Provide the [X, Y] coordinate of the cell's center where the given text is located.  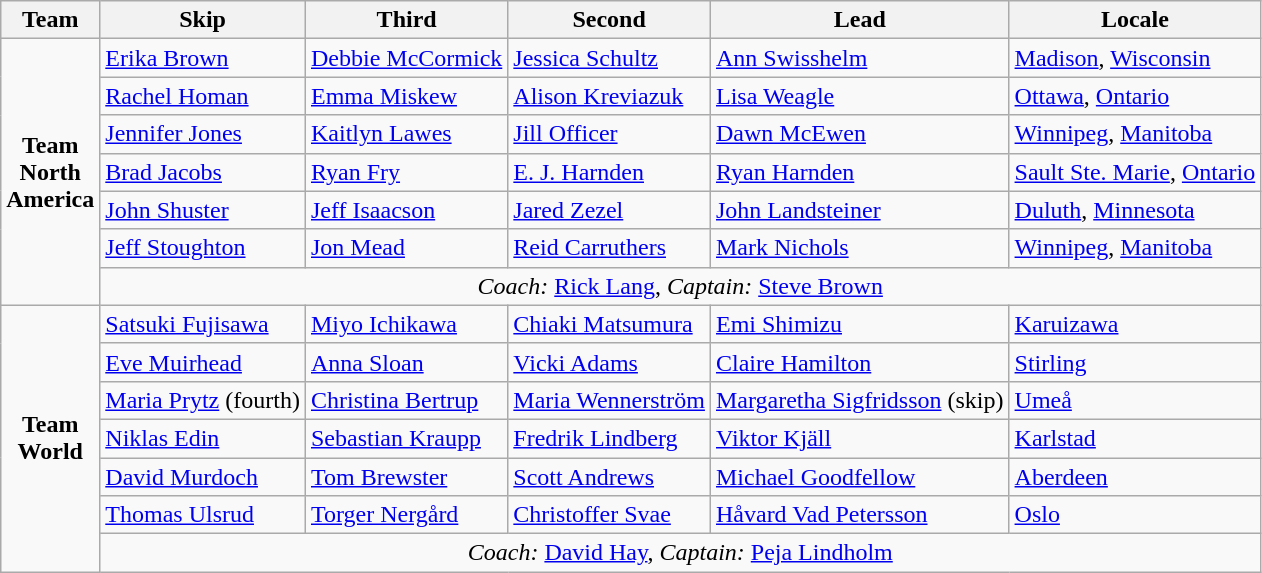
Emi Shimizu [860, 324]
Fredrik Lindberg [610, 438]
Dawn McEwen [860, 134]
Chiaki Matsumura [610, 324]
Reid Carruthers [610, 248]
Stirling [1135, 362]
Vicki Adams [610, 362]
Jill Officer [610, 134]
Eve Muirhead [203, 362]
Third [406, 20]
Oslo [1135, 515]
Satsuki Fujisawa [203, 324]
Tom Brewster [406, 477]
E. J. Harnden [610, 172]
Erika Brown [203, 58]
Rachel Homan [203, 96]
Skip [203, 20]
Viktor Kjäll [860, 438]
Margaretha Sigfridsson (skip) [860, 400]
Jared Zezel [610, 210]
Madison, Wisconsin [1135, 58]
Sebastian Kraupp [406, 438]
Ottawa, Ontario [1135, 96]
David Murdoch [203, 477]
Jessica Schultz [610, 58]
Maria Wennerström [610, 400]
Håvard Vad Petersson [860, 515]
Christoffer Svae [610, 515]
Jeff Stoughton [203, 248]
Maria Prytz (fourth) [203, 400]
Torger Nergård [406, 515]
Thomas Ulsrud [203, 515]
John Landsteiner [860, 210]
Lisa Weagle [860, 96]
Claire Hamilton [860, 362]
John Shuster [203, 210]
Karlstad [1135, 438]
Ann Swisshelm [860, 58]
Umeå [1135, 400]
Christina Bertrup [406, 400]
Brad Jacobs [203, 172]
Scott Andrews [610, 477]
Emma Miskew [406, 96]
Team [50, 20]
Coach: Rick Lang, Captain: Steve Brown [680, 286]
Duluth, Minnesota [1135, 210]
Jennifer Jones [203, 134]
Alison Kreviazuk [610, 96]
Team North America [50, 172]
Second [610, 20]
Sault Ste. Marie, Ontario [1135, 172]
Locale [1135, 20]
Team World [50, 438]
Lead [860, 20]
Anna Sloan [406, 362]
Ryan Harnden [860, 172]
Debbie McCormick [406, 58]
Ryan Fry [406, 172]
Kaitlyn Lawes [406, 134]
Karuizawa [1135, 324]
Miyo Ichikawa [406, 324]
Jon Mead [406, 248]
Niklas Edin [203, 438]
Jeff Isaacson [406, 210]
Coach: David Hay, Captain: Peja Lindholm [680, 553]
Aberdeen [1135, 477]
Michael Goodfellow [860, 477]
Mark Nichols [860, 248]
